From the cell containing the given text, extract its center point as [x, y] coordinate. 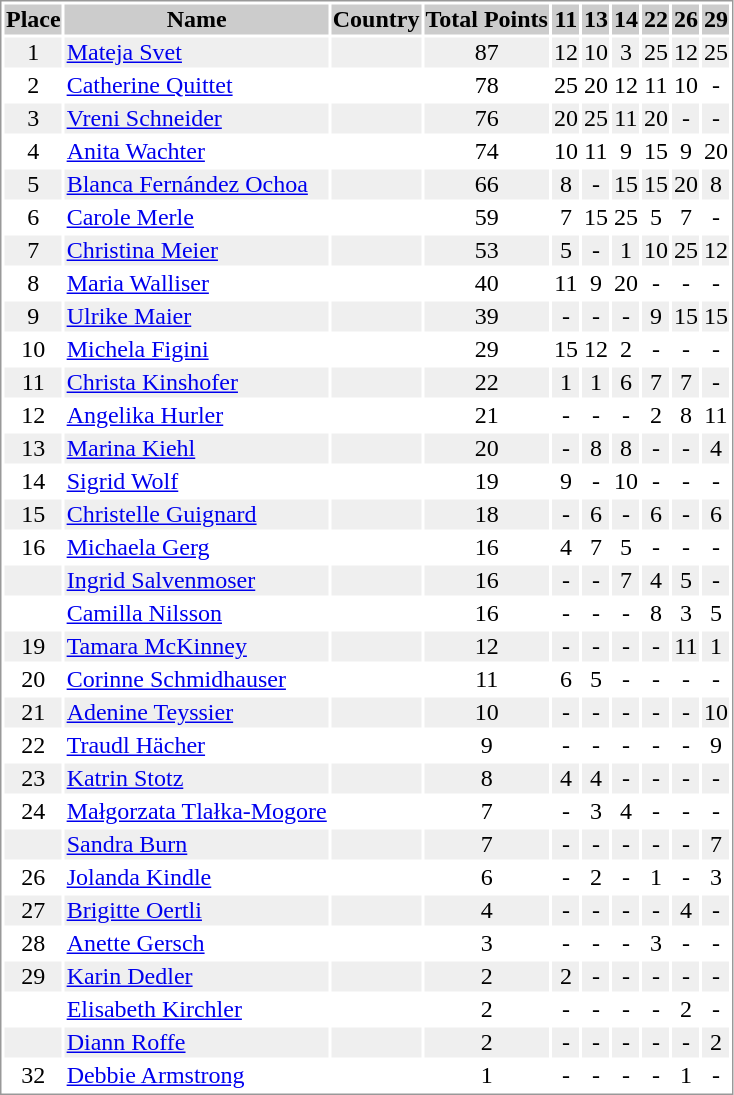
66 [486, 185]
Traudl Hächer [196, 745]
Name [196, 19]
78 [486, 85]
Tamara McKinney [196, 647]
Ulrike Maier [196, 317]
Mateja Svet [196, 53]
32 [33, 1075]
23 [33, 779]
Corinne Schmidhauser [196, 679]
74 [486, 151]
87 [486, 53]
Angelika Hurler [196, 415]
Christina Meier [196, 251]
Adenine Teyssier [196, 713]
Michela Figini [196, 349]
28 [33, 943]
Blanca Fernández Ochoa [196, 185]
Vreni Schneider [196, 119]
76 [486, 119]
Carole Merle [196, 217]
Total Points [486, 19]
Brigitte Oertli [196, 911]
Christelle Guignard [196, 515]
Michaela Gerg [196, 547]
Marina Kiehl [196, 449]
Anette Gersch [196, 943]
Ingrid Salvenmoser [196, 581]
59 [486, 217]
Debbie Armstrong [196, 1075]
27 [33, 911]
Catherine Quittet [196, 85]
24 [33, 811]
Anita Wachter [196, 151]
53 [486, 251]
Diann Roffe [196, 1043]
Camilla Nilsson [196, 613]
40 [486, 283]
Place [33, 19]
Maria Walliser [196, 283]
Jolanda Kindle [196, 877]
Christa Kinshofer [196, 383]
Karin Dedler [196, 977]
Elisabeth Kirchler [196, 1009]
18 [486, 515]
Małgorzata Tlałka-Mogore [196, 811]
Katrin Stotz [196, 779]
Sandra Burn [196, 845]
39 [486, 317]
Country [376, 19]
Sigrid Wolf [196, 481]
